Provide the (x, y) coordinate of the cell's center where the given text is located.  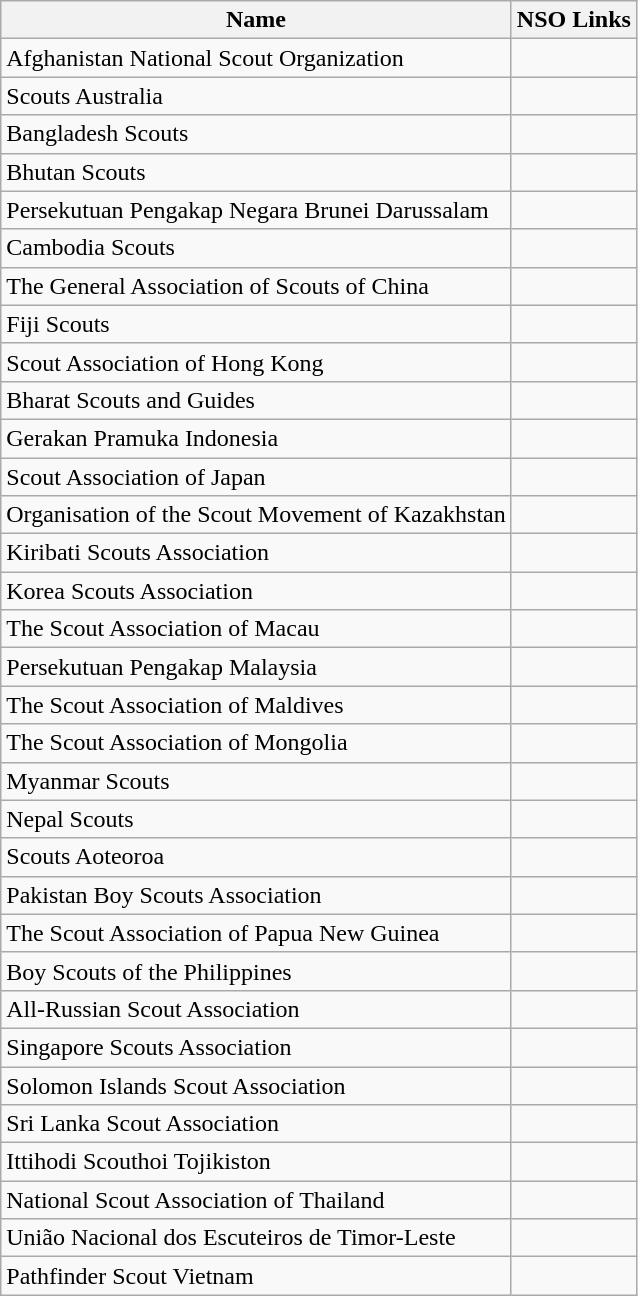
Scout Association of Hong Kong (256, 362)
Sri Lanka Scout Association (256, 1124)
Scout Association of Japan (256, 477)
Cambodia Scouts (256, 248)
Kiribati Scouts Association (256, 553)
The Scout Association of Papua New Guinea (256, 933)
The Scout Association of Macau (256, 629)
Bangladesh Scouts (256, 134)
Nepal Scouts (256, 819)
União Nacional dos Escuteiros de Timor-Leste (256, 1238)
Afghanistan National Scout Organization (256, 58)
Persekutuan Pengakap Malaysia (256, 667)
Bhutan Scouts (256, 172)
Organisation of the Scout Movement of Kazakhstan (256, 515)
Scouts Aoteoroa (256, 857)
Singapore Scouts Association (256, 1047)
Ittihodi Scouthoi Tojikiston (256, 1162)
Myanmar Scouts (256, 781)
Bharat Scouts and Guides (256, 400)
The Scout Association of Mongolia (256, 743)
Name (256, 20)
Solomon Islands Scout Association (256, 1085)
The Scout Association of Maldives (256, 705)
National Scout Association of Thailand (256, 1200)
Gerakan Pramuka Indonesia (256, 438)
Pakistan Boy Scouts Association (256, 895)
Scouts Australia (256, 96)
Korea Scouts Association (256, 591)
NSO Links (574, 20)
Boy Scouts of the Philippines (256, 971)
Fiji Scouts (256, 324)
All-Russian Scout Association (256, 1009)
Pathfinder Scout Vietnam (256, 1276)
The General Association of Scouts of China (256, 286)
Persekutuan Pengakap Negara Brunei Darussalam (256, 210)
